For the text-containing cell, return its midpoint in (X, Y) coordinate format. 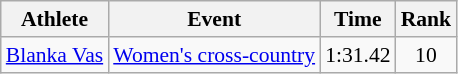
Rank (426, 19)
1:31.42 (358, 55)
10 (426, 55)
Women's cross-country (214, 55)
Time (358, 19)
Athlete (54, 19)
Blanka Vas (54, 55)
Event (214, 19)
